For the text-containing cell, return its midpoint in [X, Y] coordinate format. 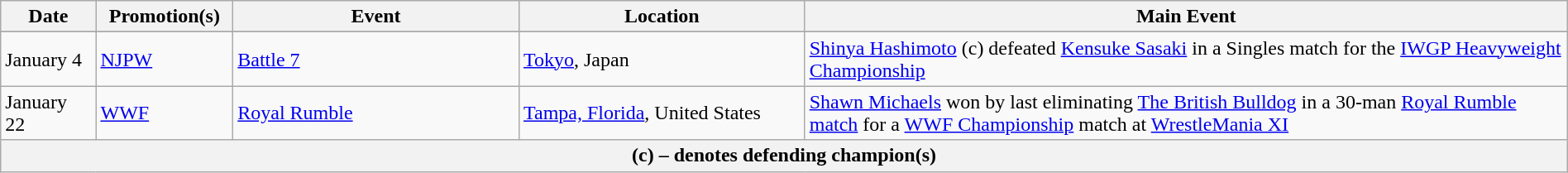
Location [662, 17]
Royal Rumble [376, 113]
January 4 [48, 60]
Date [48, 17]
Tokyo, Japan [662, 60]
Main Event [1186, 17]
Battle 7 [376, 60]
Shawn Michaels won by last eliminating The British Bulldog in a 30-man Royal Rumble match for a WWF Championship match at WrestleMania XI [1186, 113]
WWF [165, 113]
Tampa, Florida, United States [662, 113]
Event [376, 17]
(c) – denotes defending champion(s) [784, 156]
NJPW [165, 60]
Promotion(s) [165, 17]
January 22 [48, 113]
Shinya Hashimoto (c) defeated Kensuke Sasaki in a Singles match for the IWGP Heavyweight Championship [1186, 60]
